For the text-containing cell, return its midpoint in (X, Y) coordinate format. 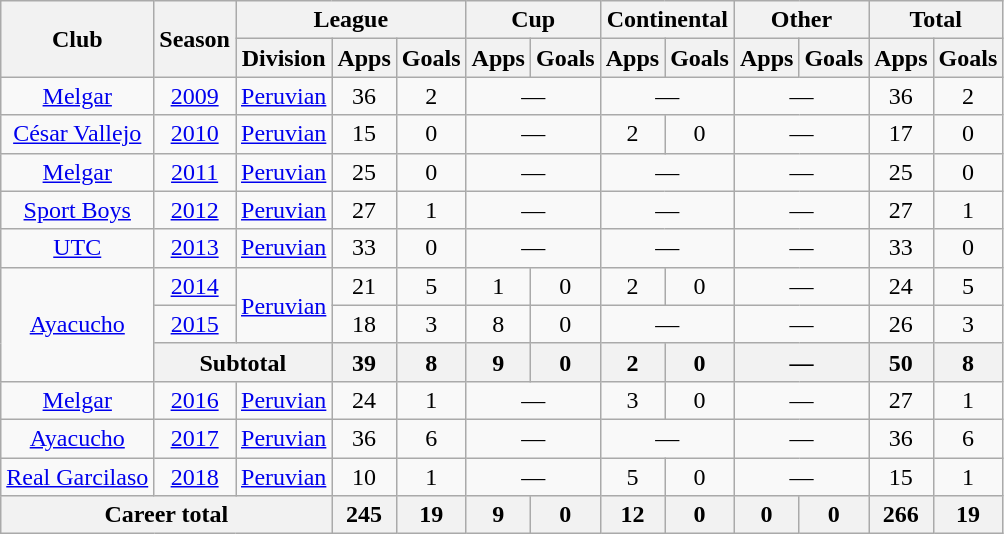
2017 (195, 438)
Total (936, 20)
2013 (195, 248)
Sport Boys (78, 210)
26 (901, 324)
50 (901, 362)
Career total (166, 515)
266 (901, 515)
245 (364, 515)
UTC (78, 248)
Real Garcilaso (78, 477)
Division (284, 58)
2012 (195, 210)
League (352, 20)
Club (78, 39)
12 (632, 515)
2009 (195, 96)
2011 (195, 172)
17 (901, 134)
21 (364, 286)
Other (801, 20)
César Vallejo (78, 134)
2010 (195, 134)
2015 (195, 324)
Continental (667, 20)
39 (364, 362)
Subtotal (243, 362)
10 (364, 477)
Cup (533, 20)
2016 (195, 400)
2018 (195, 477)
18 (364, 324)
2014 (195, 286)
Season (195, 39)
